From the cell containing the given text, extract its center point as [x, y] coordinate. 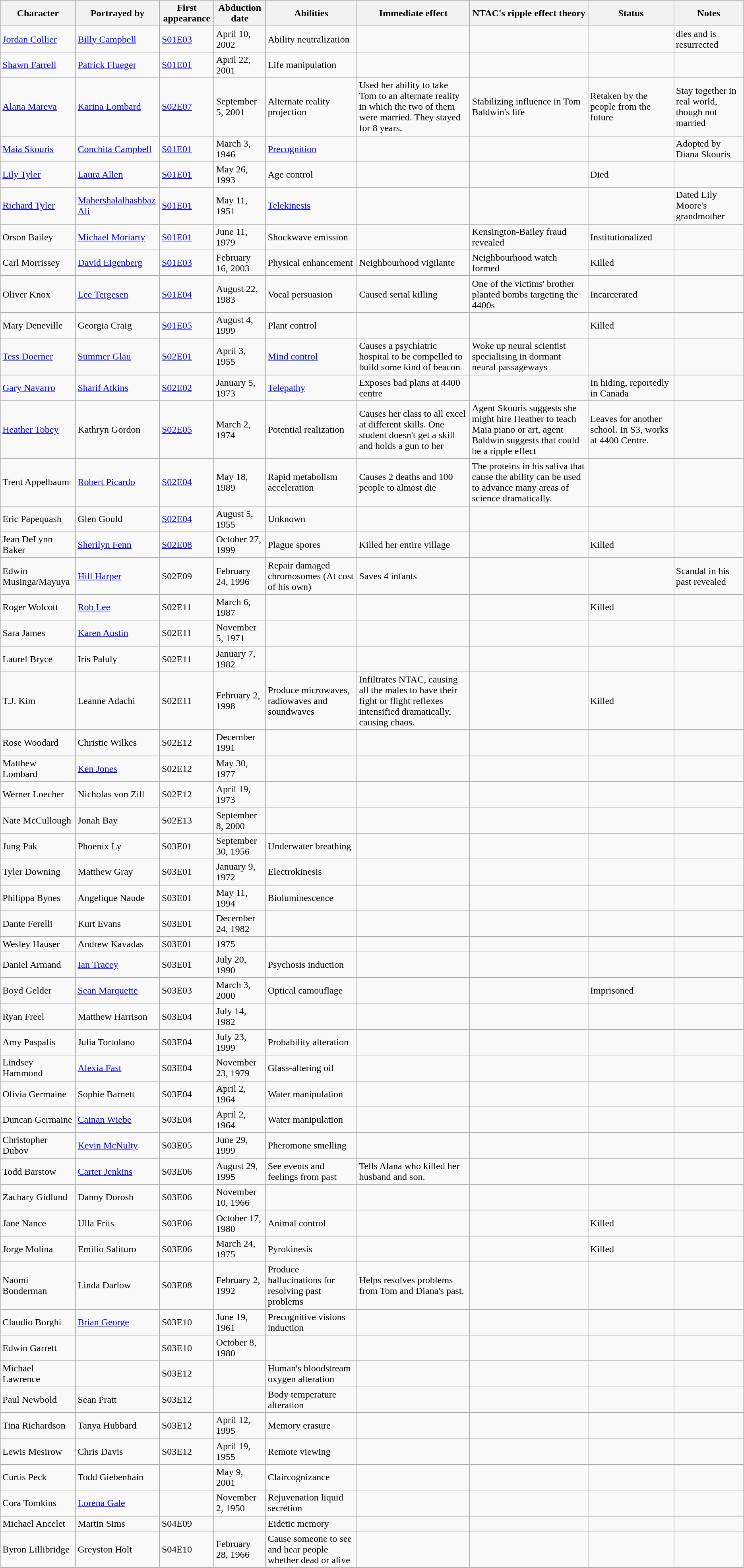
Causes 2 deaths and 100 people to almost die [413, 482]
S02E05 [187, 430]
July 23, 1999 [240, 1042]
Lily Tyler [38, 175]
The proteins in his saliva that cause the ability can be used to advance many areas of science dramatically. [529, 482]
Richard Tyler [38, 206]
Paul Newbold [38, 1400]
Andrew Kavadas [118, 944]
Woke up neural scientist specialising in dormant neural passageways [529, 356]
Jordan Collier [38, 39]
Eidetic memory [311, 1524]
Ian Tracey [118, 965]
Claudio Borghi [38, 1322]
Danny Dorosh [118, 1197]
Plague spores [311, 545]
February 28, 1966 [240, 1549]
Ulla Friis [118, 1223]
Carl Morrissey [38, 263]
Tyler Downing [38, 872]
Greyston Holt [118, 1549]
Notes [709, 14]
Matthew Lombard [38, 768]
Ability neutralization [311, 39]
Tells Alana who killed her husband and son. [413, 1171]
Immediate effect [413, 14]
S02E13 [187, 820]
June 29, 1999 [240, 1146]
S03E05 [187, 1146]
Chris Davis [118, 1452]
Produce microwaves, radiowaves and soundwaves [311, 701]
June 11, 1979 [240, 237]
Killed her entire village [413, 545]
Laura Allen [118, 175]
Claircognizance [311, 1477]
Eric Papequash [38, 519]
In hiding, reportedly in Canada [631, 388]
Scandal in his past revealed [709, 576]
See events and feelings from past [311, 1171]
Abduction date [240, 14]
March 24, 1975 [240, 1249]
Edwin Musinga/Mayuya [38, 576]
March 2, 1974 [240, 430]
Linda Darlow [118, 1286]
April 12, 1995 [240, 1425]
Brian George [118, 1322]
Amy Paspalis [38, 1042]
Ryan Freel [38, 1016]
Lee Tergesen [118, 294]
Gary Navarro [38, 388]
1975 [240, 944]
January 9, 1972 [240, 872]
Cause someone to see and hear people whether dead or alive [311, 1549]
Curtis Peck [38, 1477]
Optical camouflage [311, 991]
T.J. Kim [38, 701]
Oliver Knox [38, 294]
Maia Skouris [38, 149]
August 22, 1983 [240, 294]
Incarcerated [631, 294]
February 2, 1998 [240, 701]
October 17, 1980 [240, 1223]
February 24, 1996 [240, 576]
Hill Harper [118, 576]
May 9, 2001 [240, 1477]
Jonah Bay [118, 820]
April 22, 2001 [240, 65]
Sean Pratt [118, 1400]
Jorge Molina [38, 1249]
Karen Austin [118, 633]
S04E09 [187, 1524]
Heather Tobey [38, 430]
Cainan Wiebe [118, 1119]
Rose Woodard [38, 743]
Matthew Gray [118, 872]
Jung Pak [38, 846]
Exposes bad plans at 4400 centre [413, 388]
Rapid metabolism acceleration [311, 482]
Werner Loecher [38, 795]
Mahershalalhashbaz Ali [118, 206]
Sean Marquette [118, 991]
Wesley Hauser [38, 944]
S03E08 [187, 1286]
Life manipulation [311, 65]
S02E09 [187, 576]
S02E02 [187, 388]
dies and is resurrected [709, 39]
Potential realization [311, 430]
Edwin Garrett [38, 1348]
Tanya Hubbard [118, 1425]
April 10, 2002 [240, 39]
Helps resolves problems from Tom and Diana's past. [413, 1286]
June 19, 1961 [240, 1322]
Tina Richardson [38, 1425]
Underwater breathing [311, 846]
Michael Ancelet [38, 1524]
S03E03 [187, 991]
Michael Moriarty [118, 237]
Saves 4 infants [413, 576]
Martin Sims [118, 1524]
Caused serial killing [413, 294]
Shockwave emission [311, 237]
Cora Tomkins [38, 1503]
April 3, 1955 [240, 356]
Plant control [311, 325]
Dated Lily Moore's grandmother [709, 206]
March 6, 1987 [240, 607]
Naomi Bonderman [38, 1286]
Kensington-Bailey fraud revealed [529, 237]
November 23, 1979 [240, 1068]
Daniel Armand [38, 965]
Produce hallucinations for resolving past problems [311, 1286]
Kevin McNulty [118, 1146]
S04E10 [187, 1549]
April 19, 1973 [240, 795]
February 2, 1992 [240, 1286]
Institutionalized [631, 237]
Olivia Germaine [38, 1094]
November 10, 1966 [240, 1197]
First appearance [187, 14]
Glen Gould [118, 519]
Sophie Barnett [118, 1094]
Remote viewing [311, 1452]
Sherilyn Fenn [118, 545]
One of the victims' brother planted bombs targeting the 4400s [529, 294]
Shawn Farrell [38, 65]
Sharif Atkins [118, 388]
Animal control [311, 1223]
Rejuvenation liquid secretion [311, 1503]
Electrokinesis [311, 872]
Angelique Naude [118, 898]
Byron Lillibridge [38, 1549]
David Eigenberg [118, 263]
September 5, 2001 [240, 107]
Ken Jones [118, 768]
Trent Appelbaum [38, 482]
Mind control [311, 356]
Precognitive visions induction [311, 1322]
Age control [311, 175]
Telepathy [311, 388]
May 11, 1951 [240, 206]
Agent Skouris suggests she might hire Heather to teach Maia piano or art, agent Baldwin suggests that could be a ripple effect [529, 430]
Summer Glau [118, 356]
Georgia Craig [118, 325]
S02E01 [187, 356]
Orson Bailey [38, 237]
Human's bloodstream oxygen alteration [311, 1374]
Zachary Gidlund [38, 1197]
August 4, 1999 [240, 325]
Jane Nance [38, 1223]
Physical enhancement [311, 263]
Alexia Fast [118, 1068]
Precognition [311, 149]
May 26, 1993 [240, 175]
Michael Lawrence [38, 1374]
October 8, 1980 [240, 1348]
Used her ability to take Tom to an alternate reality in which the two of them were married. They stayed for 8 years. [413, 107]
Leaves for another school. In S3, works at 4400 Centre. [631, 430]
January 7, 1982 [240, 659]
Infiltrates NTAC, causing all the males to have their fight or flight reflexes intensified dramatically, causing chaos. [413, 701]
S01E04 [187, 294]
Dante Ferelli [38, 924]
Psychosis induction [311, 965]
Carter Jenkins [118, 1171]
Lindsey Hammond [38, 1068]
Karina Lombard [118, 107]
Matthew Harrison [118, 1016]
Robert Picardo [118, 482]
Billy Campbell [118, 39]
Glass-altering oil [311, 1068]
Repair damaged chromosomes (At cost of his own) [311, 576]
September 8, 2000 [240, 820]
Conchita Campbell [118, 149]
Pyrokinesis [311, 1249]
Stay together in real world, though not married [709, 107]
Nicholas von Zill [118, 795]
Christie Wilkes [118, 743]
Bioluminescence [311, 898]
Boyd Gelder [38, 991]
Tess Doerner [38, 356]
September 30, 1956 [240, 846]
Unknown [311, 519]
October 27, 1999 [240, 545]
Leanne Adachi [118, 701]
Abilities [311, 14]
Died [631, 175]
Status [631, 14]
Kurt Evans [118, 924]
Neighbourhood watch formed [529, 263]
February 16, 2003 [240, 263]
Causes a psychiatric hospital to be compelled to build some kind of beacon [413, 356]
Phoenix Ly [118, 846]
Vocal persuasion [311, 294]
January 5, 1973 [240, 388]
Todd Barstow [38, 1171]
Rob Lee [118, 607]
Neighbourhood vigilante [413, 263]
Christopher Dubov [38, 1146]
Body temperature alteration [311, 1400]
Mary Deneville [38, 325]
S02E07 [187, 107]
August 5, 1955 [240, 519]
March 3, 1946 [240, 149]
Probability alteration [311, 1042]
December 24, 1982 [240, 924]
Kathryn Gordon [118, 430]
S02E08 [187, 545]
Imprisoned [631, 991]
Emilio Salituro [118, 1249]
Causes her class to all excel at different skills. One student doesn't get a skill and holds a gun to her [413, 430]
Patrick Flueger [118, 65]
NTAC's ripple effect theory [529, 14]
Julia Tortolano [118, 1042]
Lewis Mesirow [38, 1452]
March 3, 2000 [240, 991]
July 14, 1982 [240, 1016]
August 29, 1995 [240, 1171]
Sara James [38, 633]
Duncan Germaine [38, 1119]
Nate McCullough [38, 820]
Jean DeLynn Baker [38, 545]
Philippa Bynes [38, 898]
Alana Mareva [38, 107]
Lorena Gale [118, 1503]
Iris Paluly [118, 659]
April 19, 1955 [240, 1452]
Stabilizing influence in Tom Baldwin's life [529, 107]
Memory erasure [311, 1425]
Laurel Bryce [38, 659]
Roger Wolcott [38, 607]
May 11, 1994 [240, 898]
December 1991 [240, 743]
Adopted by Diana Skouris [709, 149]
Portrayed by [118, 14]
November 2, 1950 [240, 1503]
Character [38, 14]
May 18, 1989 [240, 482]
Telekinesis [311, 206]
November 5, 1971 [240, 633]
Todd Giebenhain [118, 1477]
Alternate reality projection [311, 107]
May 30, 1977 [240, 768]
Pheromone smelling [311, 1146]
S01E05 [187, 325]
Retaken by the people from the future [631, 107]
July 20, 1990 [240, 965]
